Pinpoint the cell where the given text exists, returning its (X, Y) midpoint coordinate. 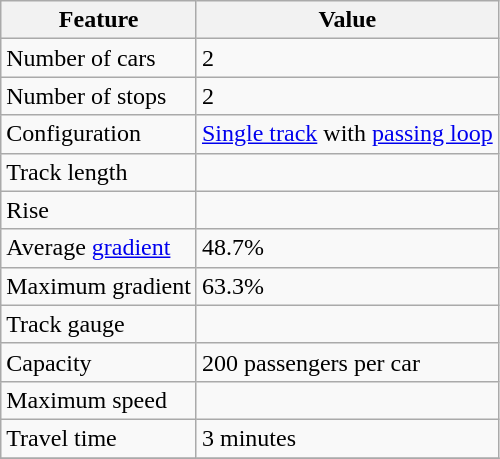
Number of stops (99, 96)
Maximum speed (99, 400)
Configuration (99, 134)
48.7% (347, 248)
Travel time (99, 438)
Rise (99, 210)
Capacity (99, 362)
63.3% (347, 286)
Value (347, 20)
Single track with passing loop (347, 134)
Track gauge (99, 324)
Average gradient (99, 248)
Track length (99, 172)
3 minutes (347, 438)
Number of cars (99, 58)
200 passengers per car (347, 362)
Feature (99, 20)
Maximum gradient (99, 286)
